Scan for the cell matching the given text and deliver its (X, Y) coordinate at center. 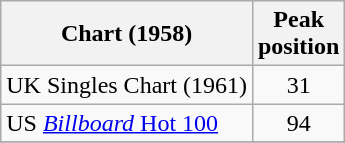
UK Singles Chart (1961) (127, 85)
94 (298, 123)
Chart (1958) (127, 34)
Peakposition (298, 34)
31 (298, 85)
US Billboard Hot 100 (127, 123)
